Scan for the cell matching the given text and deliver its (X, Y) coordinate at center. 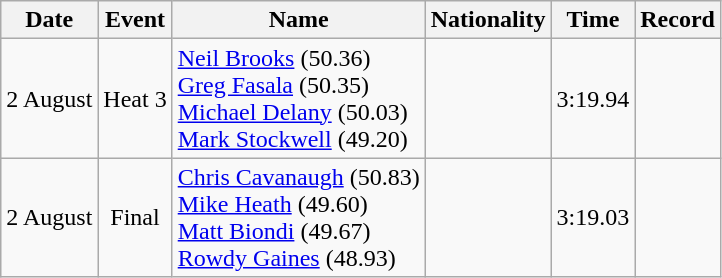
Neil Brooks (50.36)Greg Fasala (50.35)Michael Delany (50.03)Mark Stockwell (49.20) (298, 98)
3:19.94 (593, 98)
Name (298, 20)
Event (135, 20)
Final (135, 218)
Heat 3 (135, 98)
Nationality (488, 20)
Chris Cavanaugh (50.83)Mike Heath (49.60)Matt Biondi (49.67)Rowdy Gaines (48.93) (298, 218)
Time (593, 20)
Date (50, 20)
Record (678, 20)
3:19.03 (593, 218)
